Output the (x, y) coordinate of the center of the cell containing the given text.  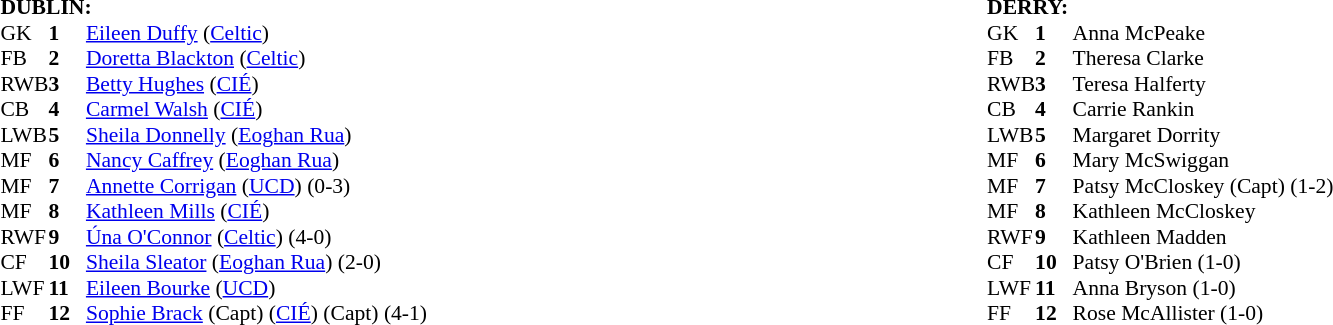
Doretta Blackton (Celtic) (256, 59)
Annette Corrigan (UCD) (0-3) (256, 186)
Eileen Duffy (Celtic) (256, 33)
Carmel Walsh (CIÉ) (256, 109)
Betty Hughes (CIÉ) (256, 84)
Sheila Sleator (Eoghan Rua) (2-0) (256, 263)
Kathleen Mills (CIÉ) (256, 211)
Eileen Bourke (UCD) (256, 288)
Sheila Donnelly (Eoghan Rua) (256, 135)
Úna O'Connor (Celtic) (4-0) (256, 237)
Nancy Caffrey (Eoghan Rua) (256, 161)
